Find where the given text appears and provide that cell's center as [X, Y] coordinate. 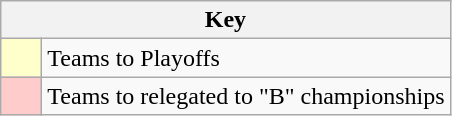
Teams to Playoffs [246, 58]
Teams to relegated to "B" championships [246, 96]
Key [226, 20]
